Capture the cell that displays the provided text and extract its [x, y] central coordinate. 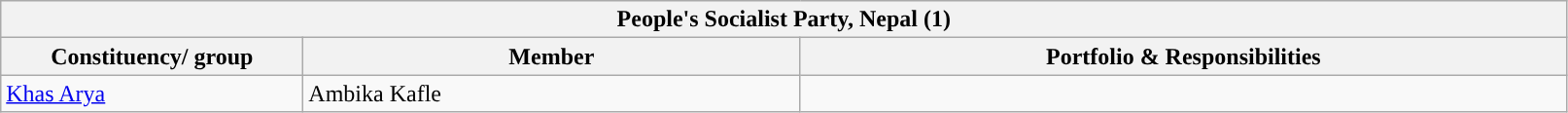
People's Socialist Party, Nepal (1) [784, 19]
Portfolio & Responsibilities [1184, 56]
Member [552, 56]
Ambika Kafle [552, 94]
Khas Arya [152, 94]
Constituency/ group [152, 56]
